Scan for the cell matching the given text and deliver its (x, y) coordinate at center. 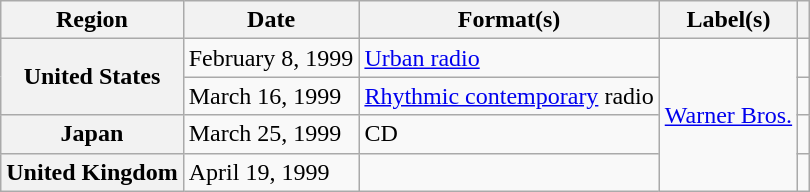
Warner Bros. (728, 115)
Urban radio (509, 58)
Date (271, 20)
United States (92, 77)
Region (92, 20)
April 19, 1999 (271, 172)
United Kingdom (92, 172)
March 16, 1999 (271, 96)
CD (509, 134)
February 8, 1999 (271, 58)
Label(s) (728, 20)
Rhythmic contemporary radio (509, 96)
March 25, 1999 (271, 134)
Japan (92, 134)
Format(s) (509, 20)
